For the text-containing cell, return its midpoint in (X, Y) coordinate format. 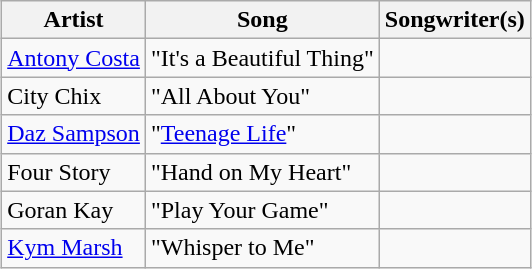
Kym Marsh (74, 248)
"Teenage Life" (262, 134)
Song (262, 20)
Daz Sampson (74, 134)
"Hand on My Heart" (262, 172)
Goran Kay (74, 210)
Antony Costa (74, 58)
Artist (74, 20)
City Chix (74, 96)
"Play Your Game" (262, 210)
Songwriter(s) (454, 20)
"All About You" (262, 96)
"Whisper to Me" (262, 248)
"It's a Beautiful Thing" (262, 58)
Four Story (74, 172)
